Identify which cell holds the provided text, then report its [x, y] central coordinate. 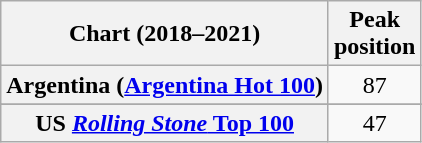
87 [374, 85]
US Rolling Stone Top 100 [165, 123]
Peakposition [374, 34]
Chart (2018–2021) [165, 34]
47 [374, 123]
Argentina (Argentina Hot 100) [165, 85]
